For the text-containing cell, return its midpoint in [x, y] coordinate format. 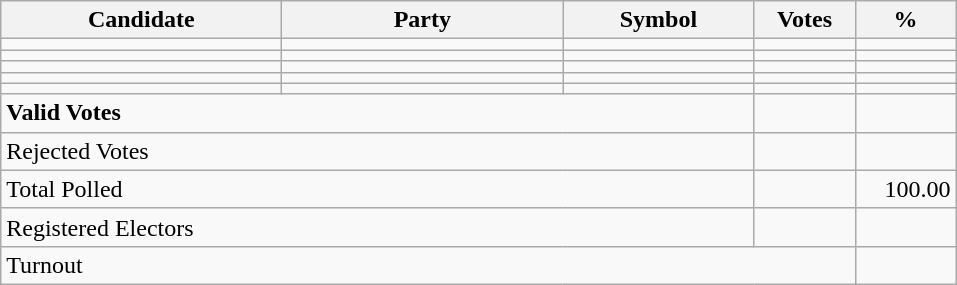
Party [422, 20]
Symbol [658, 20]
Turnout [428, 265]
Candidate [142, 20]
100.00 [906, 189]
Valid Votes [378, 113]
Rejected Votes [378, 151]
Total Polled [378, 189]
Registered Electors [378, 227]
Votes [804, 20]
% [906, 20]
